Return (X, Y) of the center of cell containing provided text 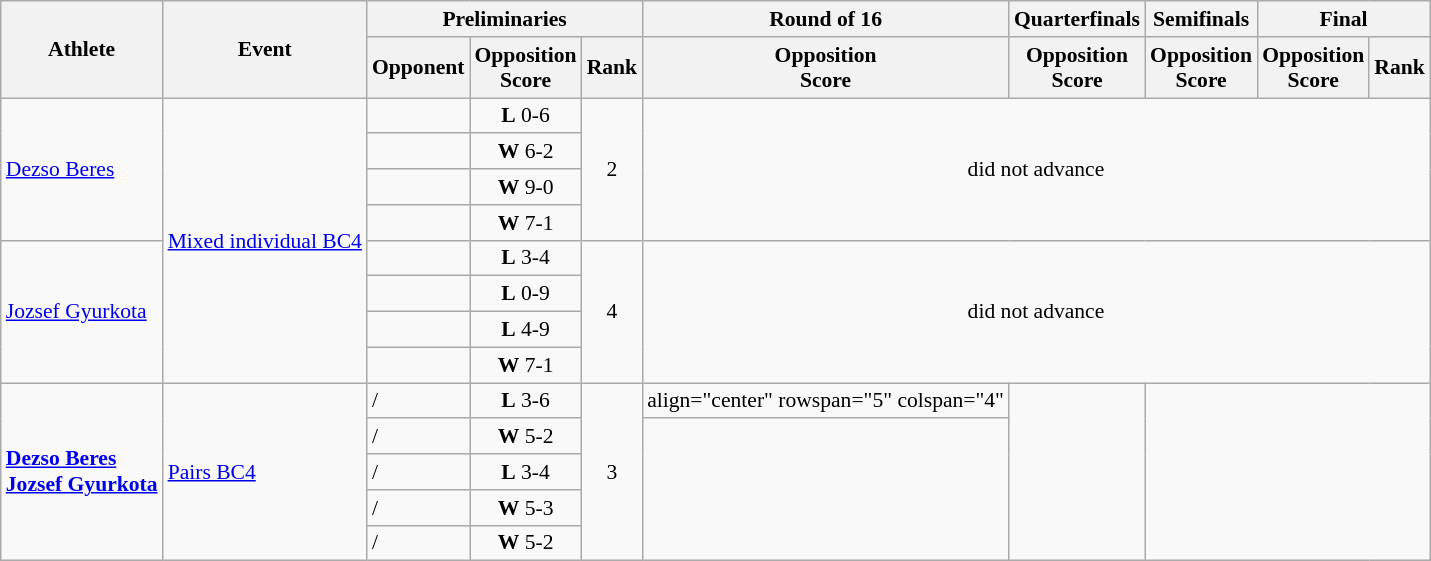
4 (612, 311)
Event (265, 50)
Athlete (82, 50)
W 5-3 (526, 508)
2 (612, 169)
Mixed individual BC4 (265, 240)
align="center" rowspan="5" colspan="4" (826, 401)
Dezso Beres (82, 169)
L 3-6 (526, 401)
Semifinals (1201, 19)
Pairs BC4 (265, 472)
3 (612, 472)
W 6-2 (526, 152)
W 9-0 (526, 187)
Dezso Beres Jozsef Gyurkota (82, 472)
Round of 16 (826, 19)
L 4-9 (526, 330)
Final (1344, 19)
Preliminaries (504, 19)
Opponent (418, 68)
L 0-9 (526, 294)
Quarterfinals (1077, 19)
L 0-6 (526, 116)
Jozsef Gyurkota (82, 311)
